For the text-containing cell, return its midpoint in (X, Y) coordinate format. 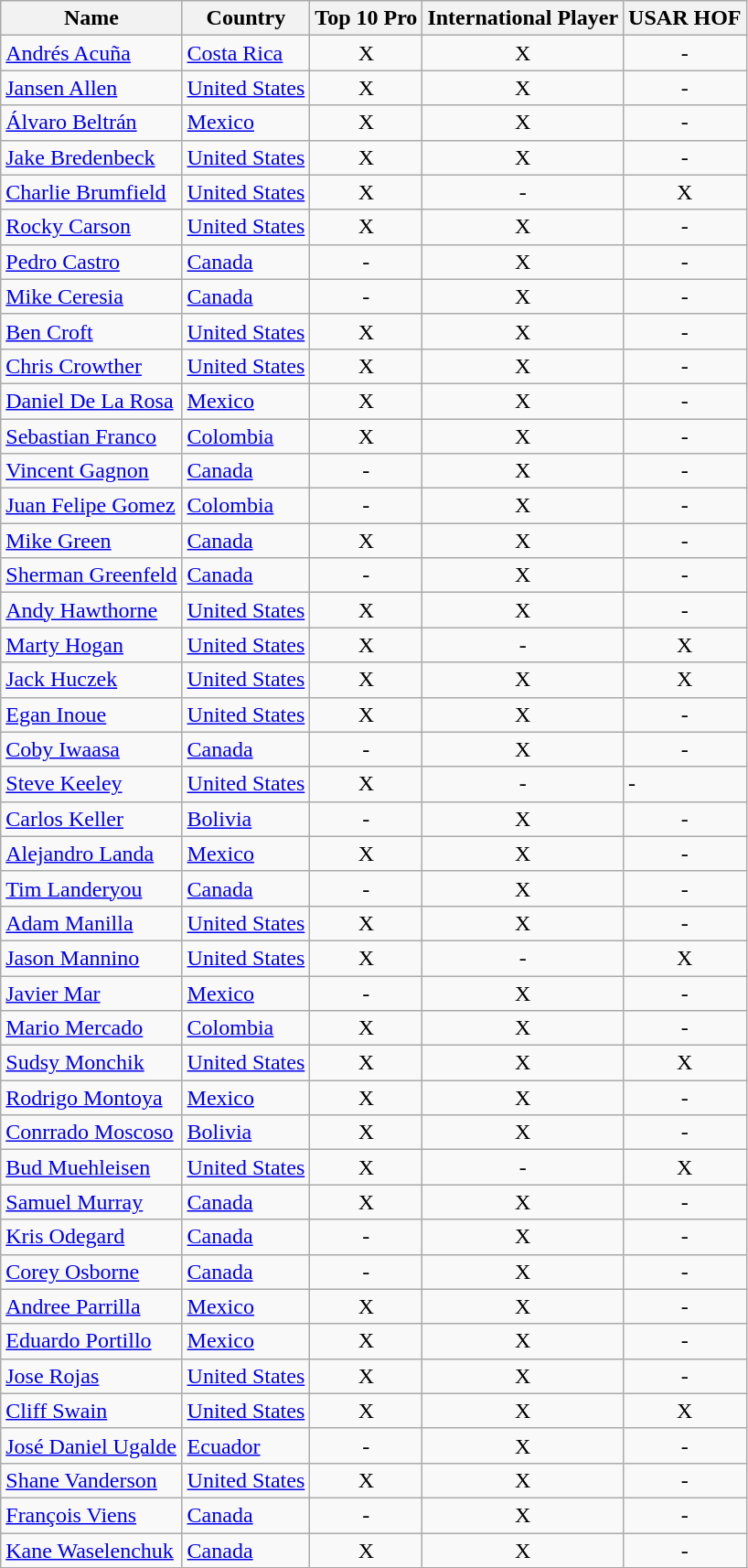
Country (246, 18)
Ben Croft (91, 331)
Andy Hawthorne (91, 610)
Kane Waselenchuk (91, 1551)
Jason Mannino (91, 958)
Name (91, 18)
Andrés Acuña (91, 53)
François Viens (91, 1515)
Corey Osborne (91, 1272)
Sebastian Franco (91, 436)
Jansen Allen (91, 88)
Eduardo Portillo (91, 1341)
Álvaro Beltrán (91, 123)
International Player (523, 18)
Rodrigo Montoya (91, 1098)
Bud Muehleisen (91, 1167)
Steve Keeley (91, 784)
Sherman Greenfeld (91, 575)
Juan Felipe Gomez (91, 506)
Mike Green (91, 541)
Charlie Brumfield (91, 192)
Andree Parrilla (91, 1306)
Egan Inoue (91, 714)
Sudsy Monchik (91, 1063)
Cliff Swain (91, 1411)
José Daniel Ugalde (91, 1445)
Samuel Murray (91, 1202)
Adam Manilla (91, 923)
Conrrado Moscoso (91, 1133)
Chris Crowther (91, 366)
Coby Iwaasa (91, 749)
Javier Mar (91, 993)
Shane Vanderson (91, 1480)
USAR HOF (685, 18)
Pedro Castro (91, 262)
Jack Huczek (91, 680)
Costa Rica (246, 53)
Mario Mercado (91, 1028)
Ecuador (246, 1445)
Jake Bredenbeck (91, 157)
Jose Rojas (91, 1376)
Alejandro Landa (91, 854)
Rocky Carson (91, 227)
Carlos Keller (91, 819)
Kris Odegard (91, 1237)
Daniel De La Rosa (91, 401)
Vincent Gagnon (91, 471)
Top 10 Pro (366, 18)
Tim Landeryou (91, 888)
Mike Ceresia (91, 296)
Marty Hogan (91, 645)
